For the text-containing cell, return its midpoint in (x, y) coordinate format. 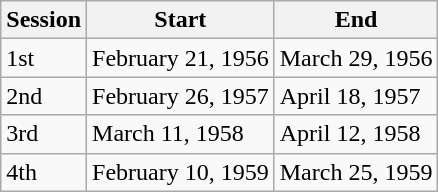
February 21, 1956 (181, 58)
2nd (44, 96)
March 25, 1959 (356, 172)
3rd (44, 134)
Session (44, 20)
4th (44, 172)
March 11, 1958 (181, 134)
1st (44, 58)
April 18, 1957 (356, 96)
March 29, 1956 (356, 58)
April 12, 1958 (356, 134)
February 10, 1959 (181, 172)
Start (181, 20)
February 26, 1957 (181, 96)
End (356, 20)
